Locate the cell with the specified text and output its (X, Y) center coordinate. 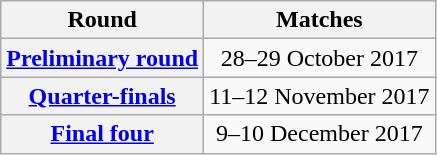
Round (102, 20)
11–12 November 2017 (320, 96)
Matches (320, 20)
Quarter-finals (102, 96)
Final four (102, 134)
Preliminary round (102, 58)
28–29 October 2017 (320, 58)
9–10 December 2017 (320, 134)
